Scan for the cell matching the given text and deliver its (X, Y) coordinate at center. 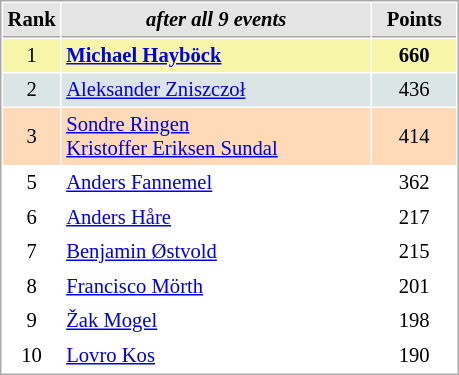
Michael Hayböck (216, 56)
362 (414, 182)
2 (32, 90)
Žak Mogel (216, 320)
217 (414, 218)
after all 9 events (216, 20)
Points (414, 20)
Anders Fannemel (216, 182)
1 (32, 56)
Francisco Mörth (216, 286)
5 (32, 182)
215 (414, 252)
Lovro Kos (216, 356)
Rank (32, 20)
7 (32, 252)
198 (414, 320)
10 (32, 356)
Benjamin Østvold (216, 252)
660 (414, 56)
9 (32, 320)
190 (414, 356)
Anders Håre (216, 218)
8 (32, 286)
436 (414, 90)
3 (32, 136)
Sondre Ringen Kristoffer Eriksen Sundal (216, 136)
414 (414, 136)
Aleksander Zniszczoł (216, 90)
6 (32, 218)
201 (414, 286)
